Pinpoint the cell where the given text exists, returning its (x, y) midpoint coordinate. 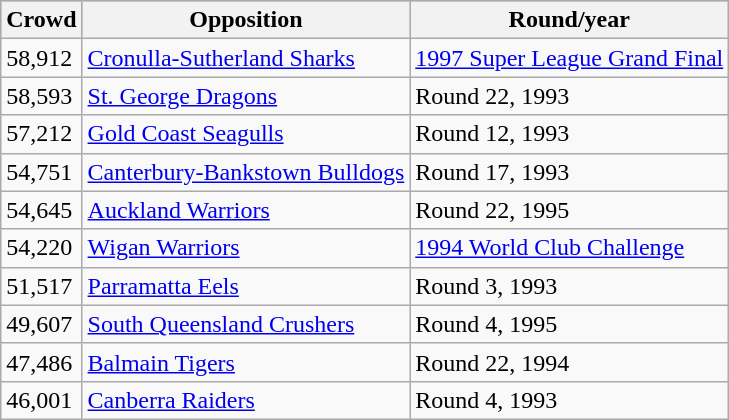
Round 4, 1993 (570, 400)
1997 Super League Grand Final (570, 58)
47,486 (42, 362)
Round 3, 1993 (570, 286)
Round/year (570, 20)
Round 22, 1994 (570, 362)
Cronulla-Sutherland Sharks (246, 58)
Round 17, 1993 (570, 172)
54,751 (42, 172)
Opposition (246, 20)
Wigan Warriors (246, 248)
Parramatta Eels (246, 286)
Round 22, 1995 (570, 210)
54,645 (42, 210)
Round 12, 1993 (570, 134)
58,912 (42, 58)
Round 4, 1995 (570, 324)
49,607 (42, 324)
Crowd (42, 20)
54,220 (42, 248)
58,593 (42, 96)
Gold Coast Seagulls (246, 134)
Canterbury-Bankstown Bulldogs (246, 172)
51,517 (42, 286)
Balmain Tigers (246, 362)
Auckland Warriors (246, 210)
57,212 (42, 134)
1994 World Club Challenge (570, 248)
Canberra Raiders (246, 400)
South Queensland Crushers (246, 324)
St. George Dragons (246, 96)
Round 22, 1993 (570, 96)
46,001 (42, 400)
